Return the (X, Y) coordinate for the center point of the cell that contains the specified text.  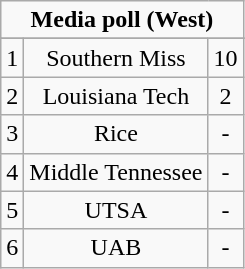
Louisiana Tech (116, 96)
Middle Tennessee (116, 172)
UAB (116, 248)
6 (12, 248)
4 (12, 172)
1 (12, 58)
UTSA (116, 210)
3 (12, 134)
Southern Miss (116, 58)
Media poll (West) (122, 20)
10 (226, 58)
5 (12, 210)
Rice (116, 134)
